Determine the [X, Y] coordinate at the center of the cell enclosing the given text.  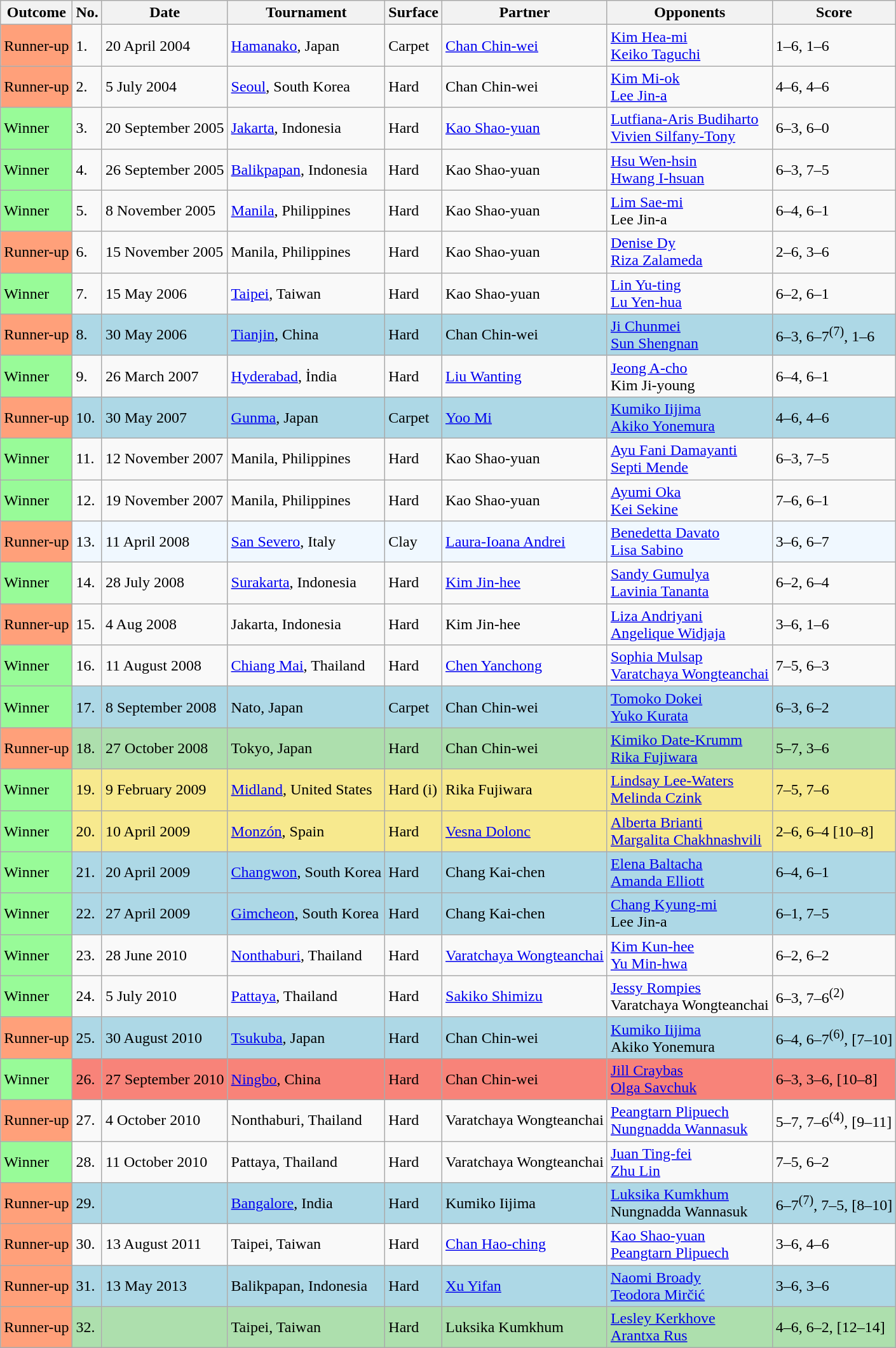
8. [87, 334]
5. [87, 211]
Gunma, Japan [306, 417]
Hamanako, Japan [306, 46]
15 November 2005 [165, 252]
No. [87, 13]
Kao Shao-yuan Peangtarn Plipuech [689, 1244]
Seoul, South Korea [306, 86]
Ningbo, China [306, 1079]
4 October 2010 [165, 1120]
Lutfiana-Aris Budiharto Vivien Silfany-Tony [689, 128]
30 May 2006 [165, 334]
Chan Hao-ching [525, 1244]
Changwon, South Korea [306, 872]
9. [87, 376]
20 April 2004 [165, 46]
6–2, 6–2 [834, 955]
Lin Yu-ting Lu Yen-hua [689, 294]
28 July 2008 [165, 583]
6–1, 7–5 [834, 914]
11. [87, 459]
6–2, 6–1 [834, 294]
19 November 2007 [165, 500]
Lesley Kerkhove Arantxa Rus [689, 1327]
1. [87, 46]
Surface [414, 13]
1–6, 1–6 [834, 46]
7–6, 6–1 [834, 500]
Naomi Broady Teodora Mirčić [689, 1286]
19. [87, 789]
6–2, 6–4 [834, 583]
Peangtarn Plipuech Nungnadda Wannasuk [689, 1120]
27 September 2010 [165, 1079]
20 September 2005 [165, 128]
5 July 2004 [165, 86]
27. [87, 1120]
8 September 2008 [165, 707]
10. [87, 417]
9 February 2009 [165, 789]
6–3, 6–2 [834, 707]
11 October 2010 [165, 1162]
Clay [414, 541]
5–7, 3–6 [834, 749]
Tsukuba, Japan [306, 1037]
Ayumi Oka Kei Sekine [689, 500]
20. [87, 831]
12. [87, 500]
Gimcheon, South Korea [306, 914]
Kim Kun-hee Yu Min-hwa [689, 955]
Denise Dy Riza Zalameda [689, 252]
Chen Yanchong [525, 666]
Jeong A-cho Kim Ji-young [689, 376]
Liu Wanting [525, 376]
26. [87, 1079]
14. [87, 583]
30 August 2010 [165, 1037]
6–7(7), 7–5, [8–10] [834, 1204]
30 May 2007 [165, 417]
4. [87, 169]
13 May 2013 [165, 1286]
3–6, 1–6 [834, 624]
Sakiko Shimizu [525, 997]
31. [87, 1286]
11 August 2008 [165, 666]
Hard (i) [414, 789]
Juan Ting-fei Zhu Lin [689, 1162]
Luksika Kumkhum Nungnadda Wannasuk [689, 1204]
Monzón, Spain [306, 831]
Hyderabad, İndia [306, 376]
Kim Mi-ok Lee Jin-a [689, 86]
7–5, 6–2 [834, 1162]
12 November 2007 [165, 459]
Nato, Japan [306, 707]
28. [87, 1162]
Tianjin, China [306, 334]
Bangalore, India [306, 1204]
Midland, United States [306, 789]
26 March 2007 [165, 376]
20 April 2009 [165, 872]
Ayu Fani Damayanti Septi Mende [689, 459]
Tokyo, Japan [306, 749]
Date [165, 13]
23. [87, 955]
Partner [525, 13]
Xu Yifan [525, 1286]
Kumiko Iijima [525, 1204]
18. [87, 749]
3–6, 3–6 [834, 1286]
Chang Kyung-mi Lee Jin-a [689, 914]
10 April 2009 [165, 831]
7–5, 6–3 [834, 666]
17. [87, 707]
16. [87, 666]
27 April 2009 [165, 914]
Score [834, 13]
Jessy Rompies Varatchaya Wongteanchai [689, 997]
2–6, 6–4 [10–8] [834, 831]
Elena Baltacha Amanda Elliott [689, 872]
11 April 2008 [165, 541]
3–6, 6–7 [834, 541]
21. [87, 872]
Liza Andriyani Angelique Widjaja [689, 624]
Laura-Ioana Andrei [525, 541]
Lindsay Lee-Waters Melinda Czink [689, 789]
2–6, 3–6 [834, 252]
6–3, 6–7(7), 1–6 [834, 334]
3–6, 4–6 [834, 1244]
22. [87, 914]
13. [87, 541]
24. [87, 997]
Opponents [689, 13]
San Severo, Italy [306, 541]
Rika Fujiwara [525, 789]
Surakarta, Indonesia [306, 583]
8 November 2005 [165, 211]
Kim Hea-mi Keiko Taguchi [689, 46]
28 June 2010 [165, 955]
5 July 2010 [165, 997]
Sandy Gumulya Lavinia Tananta [689, 583]
27 October 2008 [165, 749]
Sophia Mulsap Varatchaya Wongteanchai [689, 666]
6–3, 7–6(2) [834, 997]
6–4, 6–7(6), [7–10] [834, 1037]
Jill Craybas Olga Savchuk [689, 1079]
4–6, 6–2, [12–14] [834, 1327]
Luksika Kumkhum [525, 1327]
Yoo Mi [525, 417]
Lim Sae-mi Lee Jin-a [689, 211]
Benedetta Davato Lisa Sabino [689, 541]
26 September 2005 [165, 169]
Tomoko Dokei Yuko Kurata [689, 707]
29. [87, 1204]
15 May 2006 [165, 294]
Chiang Mai, Thailand [306, 666]
Tournament [306, 13]
6–3, 6–0 [834, 128]
7. [87, 294]
Ji Chunmei Sun Shengnan [689, 334]
32. [87, 1327]
5–7, 7–6(4), [9–11] [834, 1120]
15. [87, 624]
13 August 2011 [165, 1244]
Outcome [37, 13]
2. [87, 86]
Hsu Wen-hsin Hwang I-hsuan [689, 169]
25. [87, 1037]
6. [87, 252]
Kimiko Date-Krumm Rika Fujiwara [689, 749]
3. [87, 128]
4 Aug 2008 [165, 624]
6–3, 3–6, [10–8] [834, 1079]
Alberta Brianti Margalita Chakhnashvili [689, 831]
Vesna Dolonc [525, 831]
30. [87, 1244]
7–5, 7–6 [834, 789]
